Pinpoint the cell where the given text exists, returning its [X, Y] midpoint coordinate. 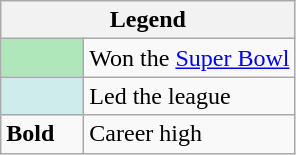
Won the Super Bowl [190, 58]
Career high [190, 134]
Led the league [190, 96]
Bold [42, 134]
Legend [148, 20]
